From the cell containing the given text, extract its center point as (X, Y) coordinate. 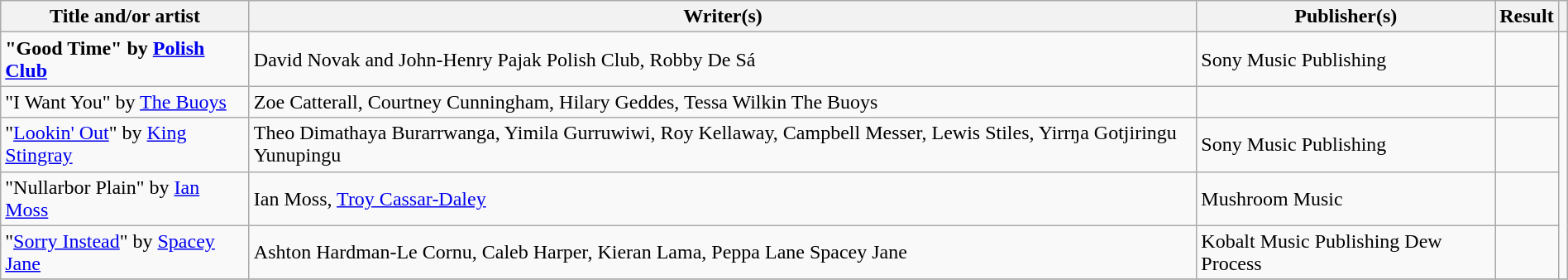
Result (1527, 17)
Ian Moss, Troy Cassar-Daley (723, 199)
"I Want You" by The Buoys (126, 102)
Ashton Hardman-Le Cornu, Caleb Harper, Kieran Lama, Peppa Lane Spacey Jane (723, 252)
Kobalt Music Publishing Dew Process (1346, 252)
Title and/or artist (126, 17)
"Lookin' Out" by King Stingray (126, 144)
Writer(s) (723, 17)
Publisher(s) (1346, 17)
"Nullarbor Plain" by Ian Moss (126, 199)
Zoe Catterall, Courtney Cunningham, Hilary Geddes, Tessa Wilkin The Buoys (723, 102)
"Sorry Instead" by Spacey Jane (126, 252)
Theo Dimathaya Burarrwanga, Yimila Gurruwiwi, Roy Kellaway, Campbell Messer, Lewis Stiles, Yirrŋa Gotjiringu Yunupingu (723, 144)
"Good Time" by Polish Club (126, 60)
David Novak and John-Henry Pajak Polish Club, Robby De Sá (723, 60)
Mushroom Music (1346, 199)
